Return (x, y) of the center of cell containing provided text 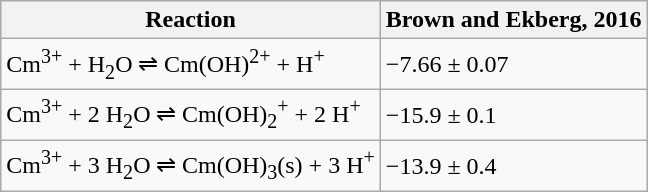
Reaction (191, 20)
−13.9 ± 0.4 (514, 166)
−7.66 ± 0.07 (514, 64)
−15.9 ± 0.1 (514, 116)
Cm3+ + 2 H2O ⇌ Cm(OH)2+ + 2 H+ (191, 116)
Cm3+ + 3 H2O ⇌ Cm(OH)3(s) + 3 H+ (191, 166)
Brown and Ekberg, 2016 (514, 20)
Cm3+ + H2O ⇌ Cm(OH)2+ + H+ (191, 64)
